Find where the given text appears and provide that cell's center as [x, y] coordinate. 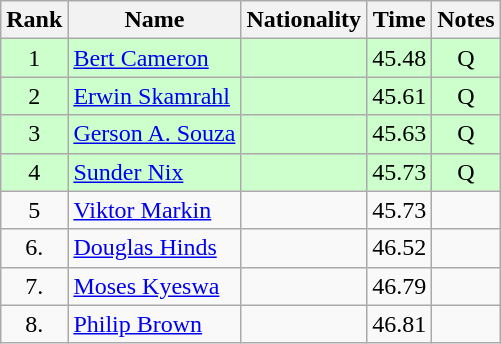
Name [154, 20]
Viktor Markin [154, 210]
7. [34, 286]
Rank [34, 20]
Nationality [304, 20]
Douglas Hinds [154, 248]
46.79 [400, 286]
Philip Brown [154, 324]
1 [34, 58]
2 [34, 96]
45.61 [400, 96]
4 [34, 172]
Gerson A. Souza [154, 134]
45.48 [400, 58]
Time [400, 20]
3 [34, 134]
46.81 [400, 324]
46.52 [400, 248]
Erwin Skamrahl [154, 96]
Bert Cameron [154, 58]
Notes [466, 20]
Sunder Nix [154, 172]
Moses Kyeswa [154, 286]
8. [34, 324]
45.63 [400, 134]
6. [34, 248]
5 [34, 210]
